Scan for the cell matching the given text and deliver its [x, y] coordinate at center. 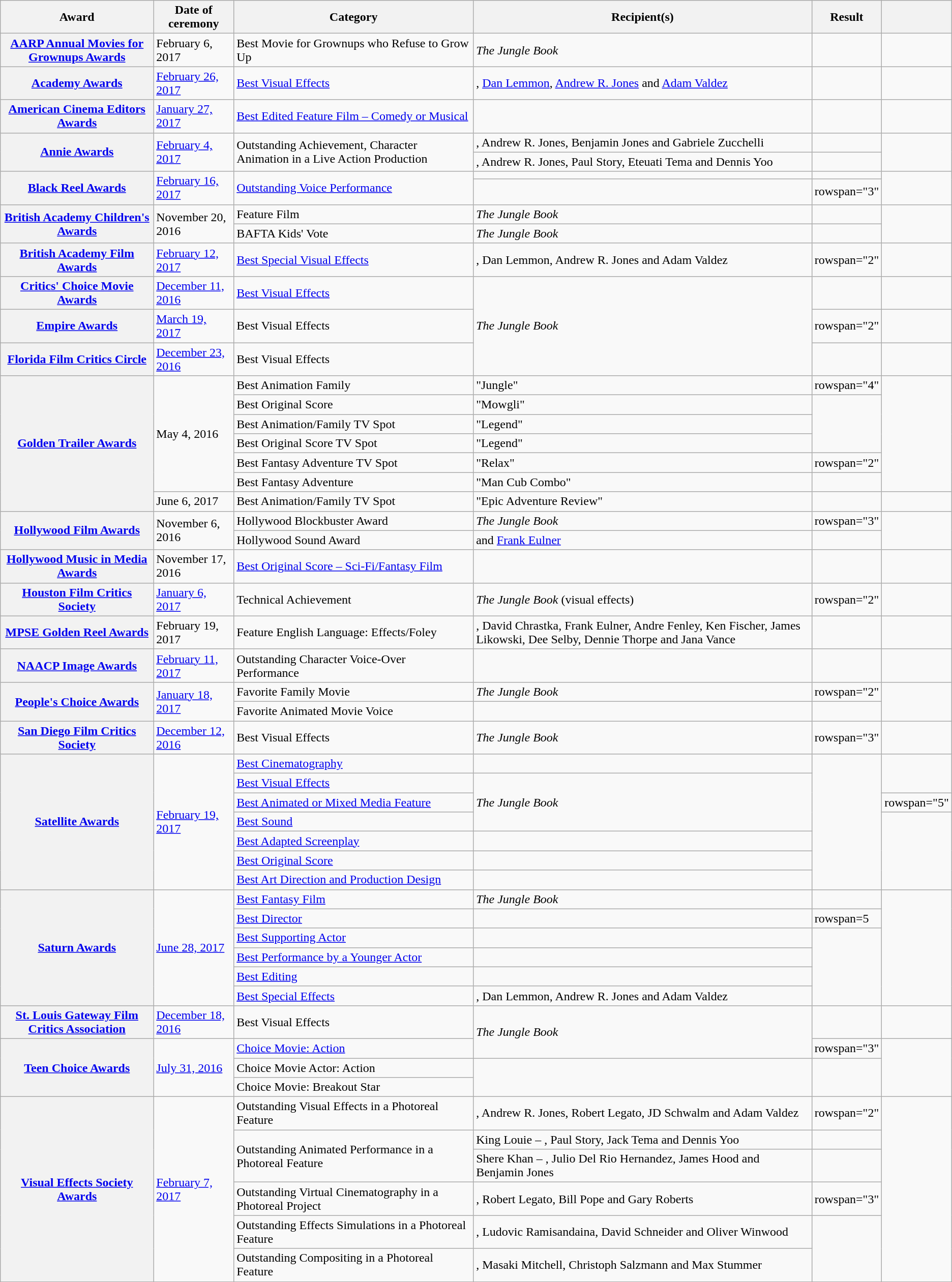
Best Original Score TV Spot [354, 443]
BAFTA Kids' Vote [354, 233]
November 17, 2016 [194, 567]
AARP Annual Movies for Grownups Awards [77, 50]
, Ludovic Ramisandaina, David Schneider and Oliver Winwood [643, 1232]
"Epic Adventure Review" [643, 501]
Florida Film Critics Circle [77, 359]
Best Editing [354, 976]
Best Animation Family [354, 385]
July 31, 2016 [194, 1067]
June 6, 2017 [194, 501]
St. Louis Gateway Film Critics Association [77, 1022]
Favorite Animated Movie Voice [354, 711]
rowspan="4" [847, 385]
Best Edited Feature Film – Comedy or Musical [354, 116]
January 18, 2017 [194, 701]
Saturn Awards [77, 947]
Best Fantasy Film [354, 899]
February 12, 2017 [194, 259]
Outstanding Character Voice-Over Performance [354, 665]
February 16, 2017 [194, 188]
Best Performance by a Younger Actor [354, 957]
, Andrew R. Jones, Robert Legato, JD Schwalm and Adam Valdez [643, 1114]
Best Cinematography [354, 764]
"Jungle" [643, 385]
Best Movie for Grownups who Refuse to Grow Up [354, 50]
December 23, 2016 [194, 359]
Recipient(s) [643, 17]
Hollywood Film Awards [77, 530]
Best Fantasy Adventure [354, 482]
November 20, 2016 [194, 224]
Hollywood Sound Award [354, 540]
Feature Film [354, 214]
Black Reel Awards [77, 188]
, David Chrastka, Frank Eulner, Andre Fenley, Ken Fischer, James Likowski, Dee Selby, Dennie Thorpe and Jana Vance [643, 633]
December 12, 2016 [194, 737]
MPSE Golden Reel Awards [77, 633]
Best Art Direction and Production Design [354, 880]
, Masaki Mitchell, Christoph Salzmann and Max Stummer [643, 1265]
Empire Awards [77, 325]
, Andrew R. Jones, Paul Story, Eteuati Tema and Dennis Yoo [643, 162]
Outstanding Compositing in a Photoreal Feature [354, 1265]
Outstanding Animated Performance in a Photoreal Feature [354, 1156]
November 6, 2016 [194, 530]
The Jungle Book (visual effects) [643, 599]
American Cinema Editors Awards [77, 116]
Best Supporting Actor [354, 938]
Choice Movie Actor: Action [354, 1067]
Best Fantasy Adventure TV Spot [354, 463]
Outstanding Voice Performance [354, 188]
British Academy Film Awards [77, 259]
Annie Awards [77, 152]
, Robert Legato, Bill Pope and Gary Roberts [643, 1199]
Teen Choice Awards [77, 1067]
Houston Film Critics Society [77, 599]
February 7, 2017 [194, 1189]
Best Original Score – Sci-Fi/Fantasy Film [354, 567]
Best Animated or Mixed Media Feature [354, 802]
June 28, 2017 [194, 947]
rowspan="5" [917, 802]
San Diego Film Critics Society [77, 737]
Outstanding Achievement, Character Animation in a Live Action Production [354, 152]
British Academy Children's Awards [77, 224]
Best Special Visual Effects [354, 259]
Outstanding Visual Effects in a Photoreal Feature [354, 1114]
Best Special Effects [354, 996]
Result [847, 17]
Visual Effects Society Awards [77, 1189]
Choice Movie: Breakout Star [354, 1087]
Award [77, 17]
Favorite Family Movie [354, 692]
Shere Khan – , Julio Del Rio Hernandez, James Hood and Benjamin Jones [643, 1166]
Critics' Choice Movie Awards [77, 293]
Golden Trailer Awards [77, 443]
December 11, 2016 [194, 293]
Hollywood Blockbuster Award [354, 521]
Hollywood Music in Media Awards [77, 567]
Feature English Language: Effects/Foley [354, 633]
Best Sound [354, 822]
, Andrew R. Jones, Benjamin Jones and Gabriele Zucchelli [643, 142]
May 4, 2016 [194, 434]
People's Choice Awards [77, 701]
Technical Achievement [354, 599]
March 19, 2017 [194, 325]
"Relax" [643, 463]
and Frank Eulner [643, 540]
Satellite Awards [77, 822]
January 27, 2017 [194, 116]
rowspan=5 [847, 918]
February 6, 2017 [194, 50]
Outstanding Virtual Cinematography in a Photoreal Project [354, 1199]
King Louie – , Paul Story, Jack Tema and Dennis Yoo [643, 1140]
Category [354, 17]
"Mowgli" [643, 405]
Choice Movie: Action [354, 1048]
Outstanding Effects Simulations in a Photoreal Feature [354, 1232]
February 11, 2017 [194, 665]
January 6, 2017 [194, 599]
December 18, 2016 [194, 1022]
"Man Cub Combo" [643, 482]
NAACP Image Awards [77, 665]
Date of ceremony [194, 17]
Academy Awards [77, 83]
Best Adapted Screenplay [354, 841]
Best Director [354, 918]
February 26, 2017 [194, 83]
February 4, 2017 [194, 152]
